Capture the cell that displays the provided text and extract its (X, Y) central coordinate. 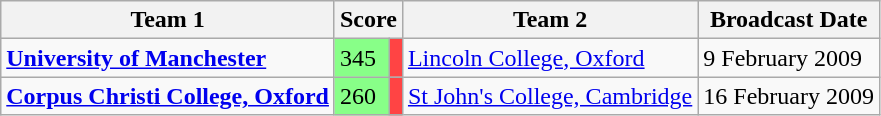
16 February 2009 (789, 96)
Corpus Christi College, Oxford (168, 96)
University of Manchester (168, 58)
Lincoln College, Oxford (550, 58)
Team 1 (168, 20)
345 (362, 58)
St John's College, Cambridge (550, 96)
Broadcast Date (789, 20)
260 (362, 96)
Team 2 (550, 20)
Score (368, 20)
9 February 2009 (789, 58)
